Extract the (x, y) coordinate from the center of the cell holding the provided text.  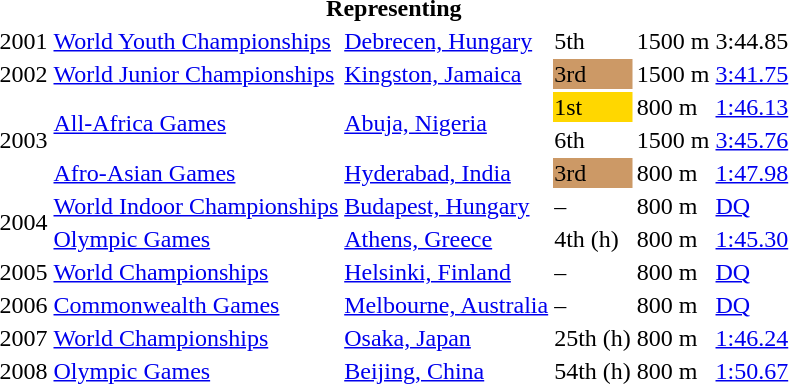
Debrecen, Hungary (446, 41)
World Indoor Championships (196, 206)
Kingston, Jamaica (446, 74)
5th (593, 41)
World Youth Championships (196, 41)
Budapest, Hungary (446, 206)
World Junior Championships (196, 74)
Athens, Greece (446, 239)
Olympic Games (196, 239)
Commonwealth Games (196, 305)
All-Africa Games (196, 124)
Abuja, Nigeria (446, 124)
Melbourne, Australia (446, 305)
Afro-Asian Games (196, 173)
Helsinki, Finland (446, 272)
4th (h) (593, 239)
25th (h) (593, 338)
6th (593, 140)
Hyderabad, India (446, 173)
1st (593, 107)
Osaka, Japan (446, 338)
